From the cell containing the given text, extract its center point as [x, y] coordinate. 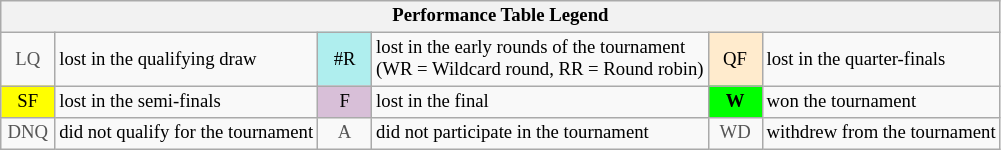
lost in the quarter-finals [881, 60]
Performance Table Legend [500, 16]
lost in the early rounds of the tournament(WR = Wildcard round, RR = Round robin) [540, 60]
#R [345, 60]
lost in the semi-finals [186, 102]
DNQ [28, 134]
won the tournament [881, 102]
did not qualify for the tournament [186, 134]
A [345, 134]
withdrew from the tournament [881, 134]
WD [735, 134]
lost in the qualifying draw [186, 60]
lost in the final [540, 102]
W [735, 102]
SF [28, 102]
QF [735, 60]
did not participate in the tournament [540, 134]
F [345, 102]
LQ [28, 60]
